Return (X, Y) of the center of cell containing provided text 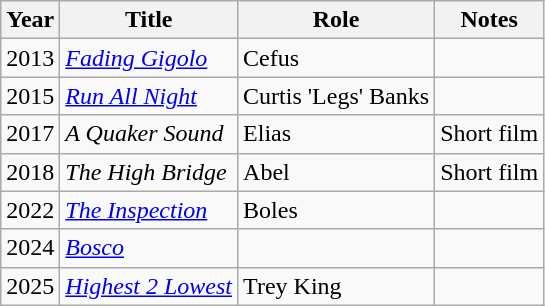
Highest 2 Lowest (149, 286)
Boles (336, 210)
Year (30, 20)
Elias (336, 134)
Title (149, 20)
2024 (30, 248)
Fading Gigolo (149, 58)
Run All Night (149, 96)
Bosco (149, 248)
A Quaker Sound (149, 134)
The High Bridge (149, 172)
Cefus (336, 58)
Notes (490, 20)
The Inspection (149, 210)
2013 (30, 58)
Abel (336, 172)
Trey King (336, 286)
Role (336, 20)
2015 (30, 96)
2022 (30, 210)
Curtis 'Legs' Banks (336, 96)
2018 (30, 172)
2025 (30, 286)
2017 (30, 134)
